Determine the [X, Y] coordinate at the center of the cell enclosing the given text.  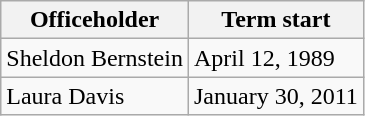
January 30, 2011 [276, 96]
Sheldon Bernstein [95, 58]
Laura Davis [95, 96]
Term start [276, 20]
Officeholder [95, 20]
April 12, 1989 [276, 58]
